From the cell containing the given text, extract its center point as [x, y] coordinate. 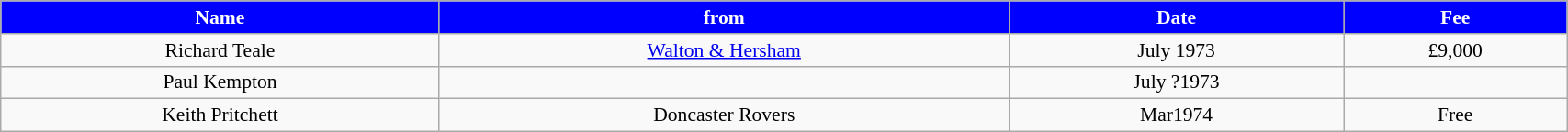
from [724, 17]
Name [220, 17]
Fee [1455, 17]
Walton & Hersham [724, 50]
Free [1455, 115]
July ?1973 [1176, 82]
Date [1176, 17]
July 1973 [1176, 50]
£9,000 [1455, 50]
Paul Kempton [220, 82]
Mar1974 [1176, 115]
Keith Pritchett [220, 115]
Doncaster Rovers [724, 115]
Richard Teale [220, 50]
